Locate the cell with the specified text and output its [X, Y] center coordinate. 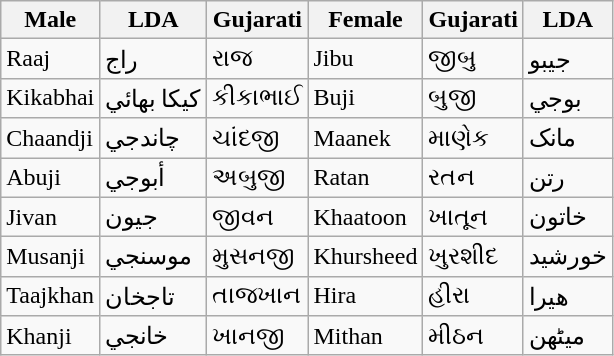
Khanji [50, 336]
Jibu [366, 59]
Khursheed [366, 257]
Ratan [366, 178]
Female [366, 20]
Mithan [366, 336]
خورشید [568, 257]
Taajkhan [50, 296]
میٹھن [568, 336]
جیبو [568, 59]
માણેક [473, 138]
Kikabhai [50, 98]
બુજી [473, 98]
હીરા [473, 296]
Musanji [50, 257]
મુસનજી [258, 257]
જીવન [258, 217]
رتن [568, 178]
موسنجي [154, 257]
جیون [154, 217]
તાજખાન [258, 296]
أبوجي [154, 178]
ھیرا [568, 296]
Maanek [366, 138]
چاندجي [154, 138]
Male [50, 20]
અબુજી [258, 178]
Abuji [50, 178]
Raaj [50, 59]
خاتون [568, 217]
Khaatoon [366, 217]
مانک [568, 138]
Hira [366, 296]
જીબુ [473, 59]
ચાંદજી [258, 138]
ખાનજી [258, 336]
ખુરશીદ [473, 257]
મીઠન [473, 336]
રાજ [258, 59]
ખાતૂન [473, 217]
Jivan [50, 217]
કીકાભાઈ [258, 98]
تاجخان [154, 296]
بوجي [568, 98]
خانجي [154, 336]
Chaandji [50, 138]
રતન [473, 178]
کیکا بھائي [154, 98]
راج [154, 59]
Buji [366, 98]
